Pinpoint the cell where the given text exists, returning its (x, y) midpoint coordinate. 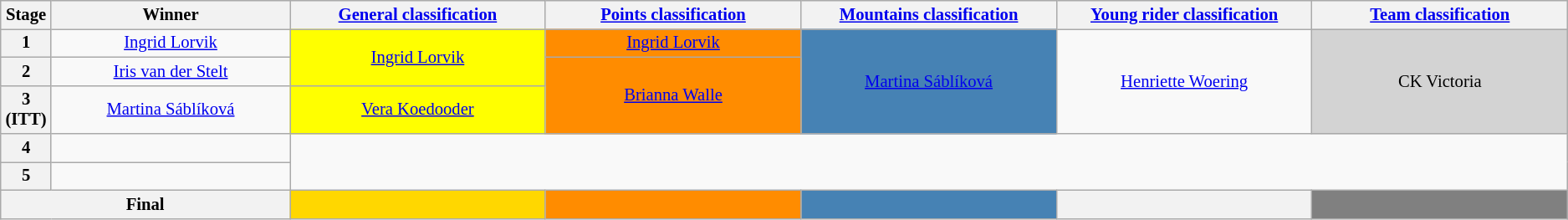
CK Victoria (1440, 80)
4 (27, 148)
3 (ITT) (27, 110)
Brianna Walle (673, 95)
Winner (171, 14)
Team classification (1440, 14)
2 (27, 71)
Mountains classification (929, 14)
General classification (418, 14)
Young rider classification (1184, 14)
Final (146, 204)
Iris van der Stelt (171, 71)
Points classification (673, 14)
5 (27, 176)
1 (27, 43)
Henriette Woering (1184, 80)
Stage (27, 14)
Vera Koedooder (418, 110)
